From the cell containing the given text, extract its center point as [X, Y] coordinate. 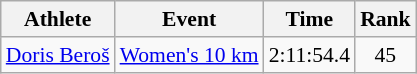
Rank [386, 19]
Time [310, 19]
Women's 10 km [190, 55]
Doris Beroš [58, 55]
2:11:54.4 [310, 55]
Event [190, 19]
Athlete [58, 19]
45 [386, 55]
